Locate the cell with the specified text and output its [X, Y] center coordinate. 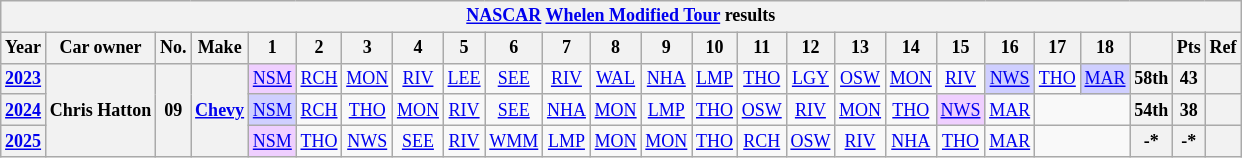
2025 [24, 140]
8 [616, 48]
WAL [616, 78]
Pts [1190, 48]
2023 [24, 78]
38 [1190, 110]
No. [174, 48]
Ref [1223, 48]
2 [319, 48]
13 [860, 48]
WMM [514, 140]
LEE [464, 78]
11 [762, 48]
7 [567, 48]
16 [1010, 48]
09 [174, 110]
3 [368, 48]
NASCAR Whelen Modified Tour results [621, 16]
Make [220, 48]
1 [272, 48]
12 [810, 48]
LGY [810, 78]
43 [1190, 78]
2024 [24, 110]
4 [418, 48]
17 [1057, 48]
14 [910, 48]
18 [1105, 48]
6 [514, 48]
Chevy [220, 110]
9 [666, 48]
Chris Hatton [100, 110]
10 [715, 48]
Year [24, 48]
58th [1152, 78]
15 [960, 48]
Car owner [100, 48]
5 [464, 48]
54th [1152, 110]
